Find where the given text appears and provide that cell's center as [X, Y] coordinate. 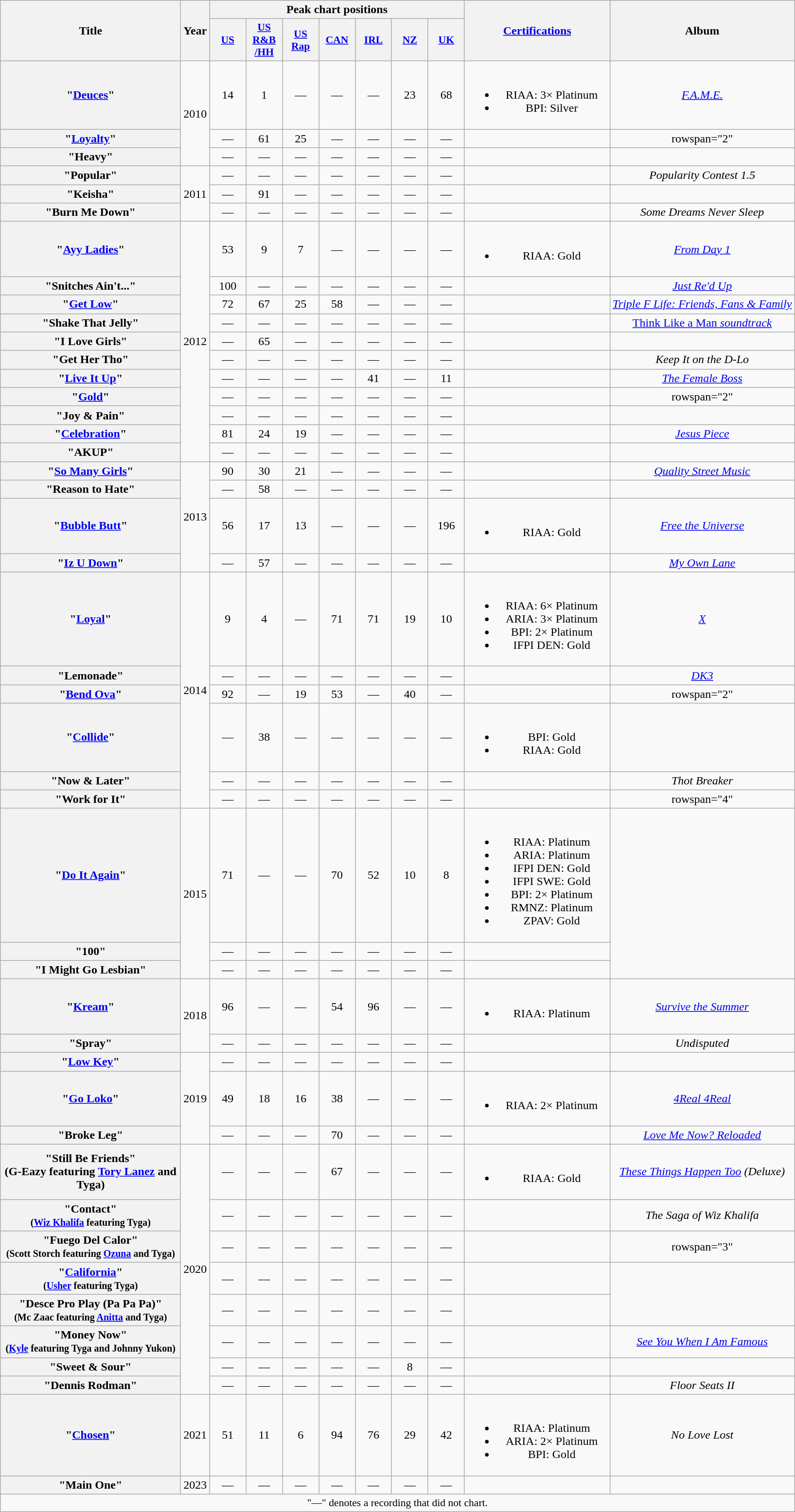
Some Dreams Never Sleep [702, 212]
"Get Low" [90, 304]
51 [228, 1435]
42 [446, 1435]
Peak chart positions [337, 10]
USRap [300, 40]
"Low Key" [90, 1061]
"Spray" [90, 1043]
"California"(Usher featuring Tyga) [90, 1278]
61 [265, 139]
"Contact"(Wiz Khalifa featuring Tyga) [90, 1215]
"Ayy Ladies" [90, 249]
Love Me Now? Reloaded [702, 1135]
"100" [90, 951]
"Loyal" [90, 619]
"So Many Girls" [90, 471]
UK [446, 40]
"Joy & Pain" [90, 415]
RIAA: 3× PlatinumBPI: Silver [537, 95]
76 [373, 1435]
"Snitches Ain't..." [90, 286]
Keep It on the D-Lo [702, 360]
"Lemonade" [90, 676]
"I Might Go Lesbian" [90, 970]
Album [702, 31]
Free the Universe [702, 526]
Think Like a Man soundtrack [702, 323]
"Iz U Down" [90, 563]
Just Re'd Up [702, 286]
21 [300, 471]
"Do It Again" [90, 875]
"Chosen" [90, 1435]
"Bend Ova" [90, 694]
Survive the Summer [702, 1006]
Thot Breaker [702, 781]
16 [300, 1098]
81 [228, 434]
"Celebration" [90, 434]
92 [228, 694]
RIAA: Platinum [537, 1006]
72 [228, 304]
"Go Loko" [90, 1098]
"Bubble Butt" [90, 526]
"Now & Later" [90, 781]
17 [265, 526]
Popularity Contest 1.5 [702, 175]
"Shake That Jelly" [90, 323]
2023 [195, 1485]
14 [228, 95]
24 [265, 434]
2021 [195, 1435]
Certifications [537, 31]
2013 [195, 517]
2011 [195, 194]
23 [409, 95]
196 [446, 526]
Undisputed [702, 1043]
"Broke Leg" [90, 1135]
CAN [337, 40]
90 [228, 471]
RIAA: 6× PlatinumARIA: 3× PlatinumBPI: 2× PlatinumIFPI DEN: Gold [537, 619]
2019 [195, 1098]
2020 [195, 1269]
18 [265, 1098]
29 [409, 1435]
2015 [195, 893]
"Heavy" [90, 157]
US [228, 40]
56 [228, 526]
rowspan="3" [702, 1247]
"AKUP" [90, 452]
2010 [195, 113]
RIAA: PlatinumARIA: PlatinumIFPI DEN: GoldIFPI SWE: GoldBPI: 2× PlatinumRMNZ: PlatinumZPAV: Gold [537, 875]
"Desce Pro Play (Pa Pa Pa)"(Mc Zaac featuring Anitta and Tyga) [90, 1310]
"Get Her Tho" [90, 360]
40 [409, 694]
"I Love Girls" [90, 341]
"Money Now"(Kyle featuring Tyga and Johnny Yukon) [90, 1341]
"Kream" [90, 1006]
41 [373, 378]
"Live It Up" [90, 378]
2018 [195, 1016]
49 [228, 1098]
X [702, 619]
52 [373, 875]
"Sweet & Sour" [90, 1367]
DK3 [702, 676]
7 [300, 249]
94 [337, 1435]
rowspan="4" [702, 799]
"Fuego Del Calor"(Scott Storch featuring Ozuna and Tyga) [90, 1247]
65 [265, 341]
4 [265, 619]
"Burn Me Down" [90, 212]
"—" denotes a recording that did not chart. [398, 1503]
"Reason to Hate" [90, 489]
4Real 4Real [702, 1098]
From Day 1 [702, 249]
My Own Lane [702, 563]
The Saga of Wiz Khalifa [702, 1215]
57 [265, 563]
"Still Be Friends"(G-Eazy featuring Tory Lanez and Tyga) [90, 1172]
1 [265, 95]
NZ [409, 40]
"Deuces" [90, 95]
No Love Lost [702, 1435]
54 [337, 1006]
68 [446, 95]
RIAA: 2× Platinum [537, 1098]
Quality Street Music [702, 471]
"Loyalty" [90, 139]
These Things Happen Too (Deluxe) [702, 1172]
IRL [373, 40]
"Gold" [90, 397]
6 [300, 1435]
"Dennis Rodman" [90, 1385]
"Keisha" [90, 194]
"Collide" [90, 737]
Jesus Piece [702, 434]
"Popular" [90, 175]
2012 [195, 342]
13 [300, 526]
100 [228, 286]
Triple F Life: Friends, Fans & Family [702, 304]
USR&B/HH [265, 40]
Title [90, 31]
Year [195, 31]
30 [265, 471]
See You When I Am Famous [702, 1341]
BPI: GoldRIAA: Gold [537, 737]
"Main One" [90, 1485]
Floor Seats II [702, 1385]
The Female Boss [702, 378]
2014 [195, 690]
F.A.M.E. [702, 95]
RIAA: PlatinumARIA: 2× PlatinumBPI: Gold [537, 1435]
"Work for It" [90, 799]
91 [265, 194]
